Output the (X, Y) coordinate of the center of the cell containing the given text.  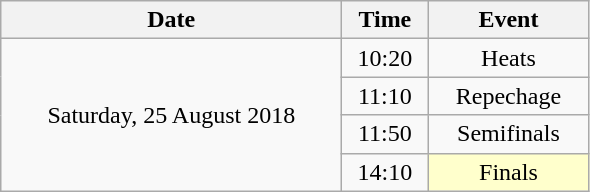
Finals (508, 172)
Time (385, 20)
Event (508, 20)
10:20 (385, 58)
Saturday, 25 August 2018 (172, 115)
Date (172, 20)
Heats (508, 58)
Semifinals (508, 134)
Repechage (508, 96)
11:10 (385, 96)
14:10 (385, 172)
11:50 (385, 134)
